Output the [x, y] coordinate of the center of the cell containing the given text.  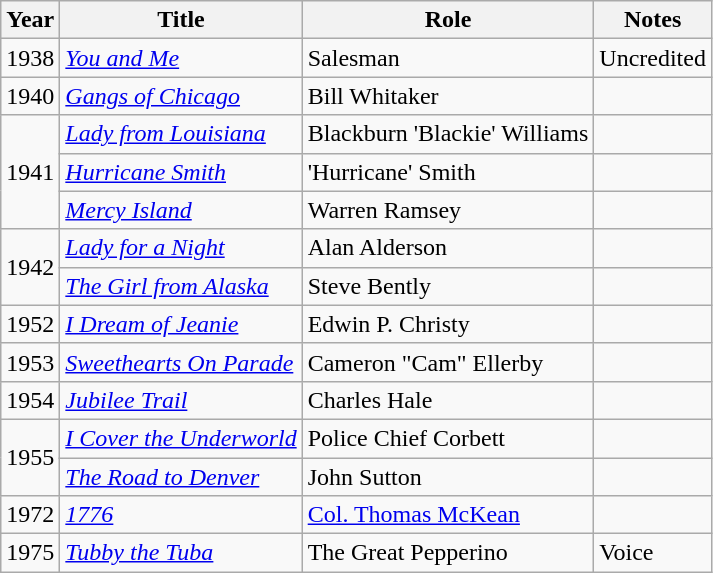
Jubilee Trail [181, 400]
1776 [181, 515]
Edwin P. Christy [448, 324]
Col. Thomas McKean [448, 515]
Steve Bently [448, 286]
Alan Alderson [448, 248]
1942 [30, 267]
Gangs of Chicago [181, 96]
Lady for a Night [181, 248]
'Hurricane' Smith [448, 172]
Uncredited [653, 58]
Sweethearts On Parade [181, 362]
Title [181, 20]
1975 [30, 553]
I Dream of Jeanie [181, 324]
You and Me [181, 58]
Year [30, 20]
Role [448, 20]
Mercy Island [181, 210]
John Sutton [448, 477]
Lady from Louisiana [181, 134]
The Road to Denver [181, 477]
Police Chief Corbett [448, 438]
The Girl from Alaska [181, 286]
Bill Whitaker [448, 96]
1972 [30, 515]
I Cover the Underworld [181, 438]
1941 [30, 172]
1955 [30, 457]
1952 [30, 324]
Hurricane Smith [181, 172]
1940 [30, 96]
The Great Pepperino [448, 553]
Tubby the Tuba [181, 553]
1954 [30, 400]
Cameron "Cam" Ellerby [448, 362]
1953 [30, 362]
Charles Hale [448, 400]
Salesman [448, 58]
1938 [30, 58]
Blackburn 'Blackie' Williams [448, 134]
Notes [653, 20]
Voice [653, 553]
Warren Ramsey [448, 210]
